For the text-containing cell, return its midpoint in (X, Y) coordinate format. 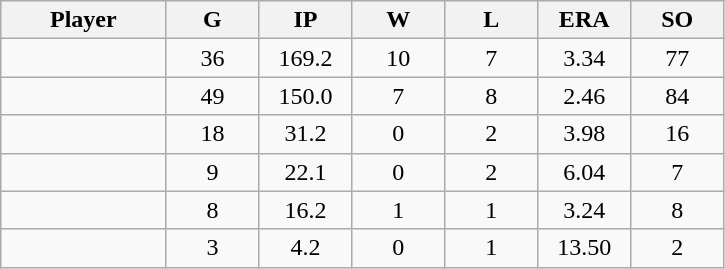
Player (84, 20)
SO (678, 20)
3 (212, 248)
3.34 (584, 58)
ERA (584, 20)
150.0 (306, 96)
9 (212, 172)
49 (212, 96)
18 (212, 134)
6.04 (584, 172)
10 (398, 58)
77 (678, 58)
IP (306, 20)
16 (678, 134)
22.1 (306, 172)
84 (678, 96)
16.2 (306, 210)
4.2 (306, 248)
31.2 (306, 134)
36 (212, 58)
G (212, 20)
2.46 (584, 96)
3.24 (584, 210)
W (398, 20)
169.2 (306, 58)
13.50 (584, 248)
3.98 (584, 134)
L (492, 20)
